For the text-containing cell, return its midpoint in (x, y) coordinate format. 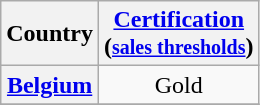
Gold (178, 85)
Certification(sales thresholds) (178, 34)
Belgium (50, 85)
Country (50, 34)
